Find where the given text appears and provide that cell's center as (x, y) coordinate. 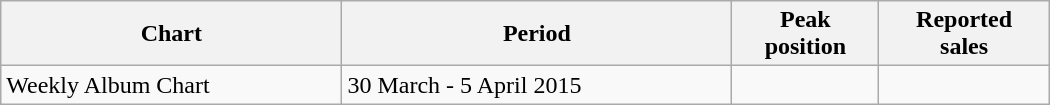
Chart (172, 34)
Peakposition (806, 34)
Reportedsales (964, 34)
30 March - 5 April 2015 (537, 85)
Weekly Album Chart (172, 85)
Period (537, 34)
